Return the (X, Y) coordinate for the center point of the cell that contains the specified text.  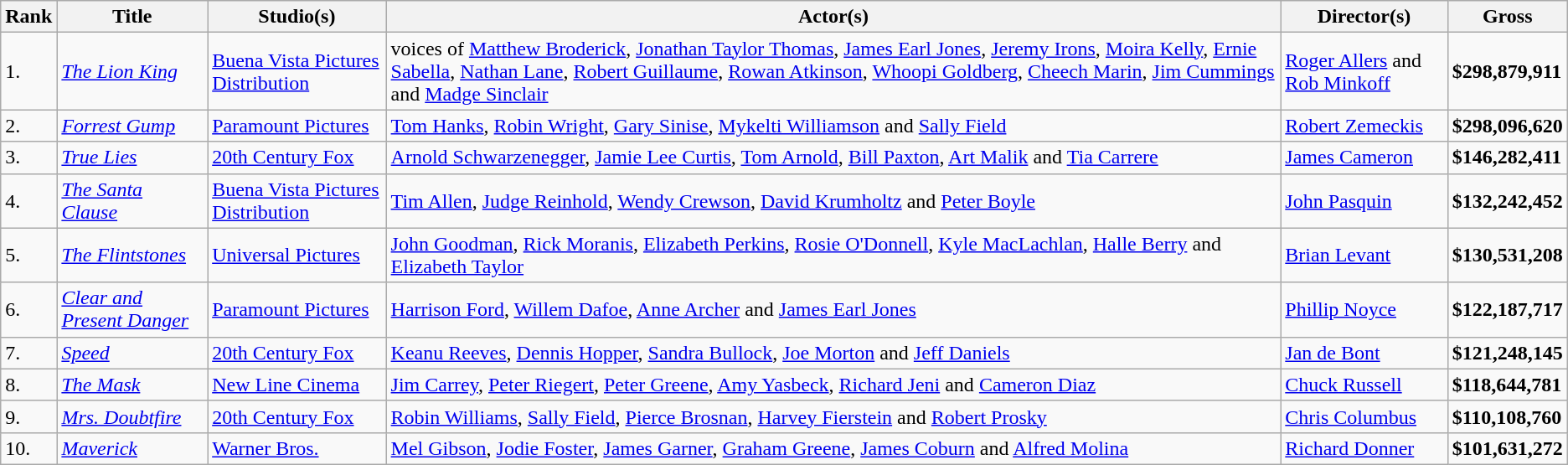
Keanu Reeves, Dennis Hopper, Sandra Bullock, Joe Morton and Jeff Daniels (833, 353)
Maverick (132, 448)
$132,242,452 (1508, 201)
$130,531,208 (1508, 255)
The Lion King (132, 71)
Rank (28, 17)
The Santa Clause (132, 201)
Arnold Schwarzenegger, Jamie Lee Curtis, Tom Arnold, Bill Paxton, Art Malik and Tia Carrere (833, 158)
Mel Gibson, Jodie Foster, James Garner, Graham Greene, James Coburn and Alfred Molina (833, 448)
$118,644,781 (1508, 385)
True Lies (132, 158)
The Mask (132, 385)
Actor(s) (833, 17)
5. (28, 255)
1. (28, 71)
Gross (1508, 17)
Tom Hanks, Robin Wright, Gary Sinise, Mykelti Williamson and Sally Field (833, 126)
Universal Pictures (297, 255)
James Cameron (1364, 158)
Chris Columbus (1364, 416)
New Line Cinema (297, 385)
$298,879,911 (1508, 71)
Chuck Russell (1364, 385)
9. (28, 416)
Phillip Noyce (1364, 310)
$110,108,760 (1508, 416)
Jim Carrey, Peter Riegert, Peter Greene, Amy Yasbeck, Richard Jeni and Cameron Diaz (833, 385)
Robin Williams, Sally Field, Pierce Brosnan, Harvey Fierstein and Robert Prosky (833, 416)
Richard Donner (1364, 448)
10. (28, 448)
Title (132, 17)
$101,631,272 (1508, 448)
$122,187,717 (1508, 310)
Robert Zemeckis (1364, 126)
Studio(s) (297, 17)
Roger Allers and Rob Minkoff (1364, 71)
John Goodman, Rick Moranis, Elizabeth Perkins, Rosie O'Donnell, Kyle MacLachlan, Halle Berry and Elizabeth Taylor (833, 255)
Warner Bros. (297, 448)
$298,096,620 (1508, 126)
6. (28, 310)
Director(s) (1364, 17)
The Flintstones (132, 255)
8. (28, 385)
Speed (132, 353)
Harrison Ford, Willem Dafoe, Anne Archer and James Earl Jones (833, 310)
$121,248,145 (1508, 353)
Jan de Bont (1364, 353)
John Pasquin (1364, 201)
Clear and Present Danger (132, 310)
4. (28, 201)
Tim Allen, Judge Reinhold, Wendy Crewson, David Krumholtz and Peter Boyle (833, 201)
$146,282,411 (1508, 158)
Brian Levant (1364, 255)
Forrest Gump (132, 126)
7. (28, 353)
2. (28, 126)
Mrs. Doubtfire (132, 416)
3. (28, 158)
